Return the (X, Y) coordinate for the center point of the cell that contains the specified text.  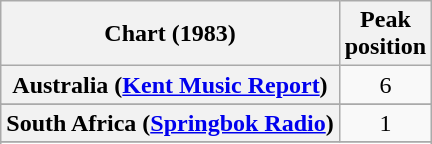
Peakposition (385, 34)
1 (385, 123)
Australia (Kent Music Report) (170, 85)
Chart (1983) (170, 34)
South Africa (Springbok Radio) (170, 123)
6 (385, 85)
